Search for the cell housing the specified text and yield its (x, y) center coordinate. 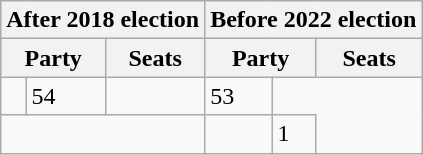
Before 2022 election (314, 20)
53 (238, 96)
1 (294, 134)
After 2018 election (103, 20)
54 (66, 96)
